Output the (X, Y) coordinate of the center of the cell containing the given text.  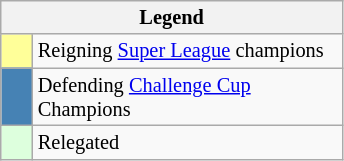
Defending Challenge Cup Champions (188, 97)
Reigning Super League champions (188, 51)
Legend (172, 17)
Relegated (188, 142)
